Return the (x, y) coordinate for the center point of the cell that contains the specified text.  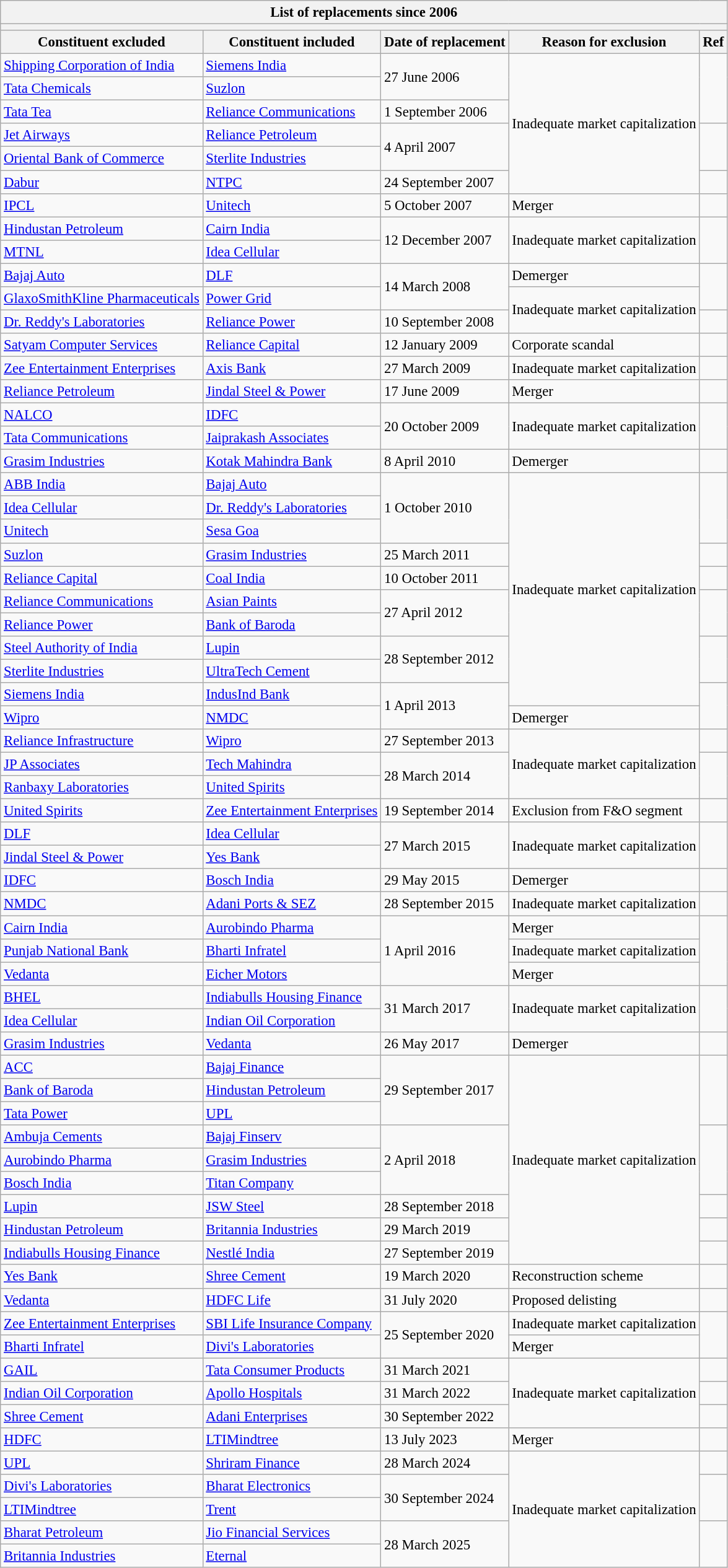
Corporate scandal (604, 345)
Jaiprakash Associates (292, 438)
27 June 2006 (445, 77)
Shipping Corporation of India (102, 66)
10 October 2011 (445, 578)
Axis Bank (292, 368)
Constituent included (292, 42)
Tata Chemicals (102, 89)
Power Grid (292, 299)
ABB India (102, 484)
Tech Mahindra (292, 764)
Ref (714, 42)
31 July 2020 (445, 1300)
GlaxoSmithKline Pharmaceuticals (102, 299)
Coal India (292, 578)
29 March 2019 (445, 1230)
1 October 2010 (445, 508)
12 December 2007 (445, 240)
Oriental Bank of Commerce (102, 159)
Eternal (292, 1556)
30 September 2022 (445, 1416)
1 April 2013 (445, 706)
27 March 2015 (445, 845)
19 March 2020 (445, 1277)
HDFC Life (292, 1300)
ACC (102, 1067)
25 March 2011 (445, 554)
12 January 2009 (445, 345)
5 October 2007 (445, 205)
19 September 2014 (445, 811)
29 May 2015 (445, 880)
Proposed delisting (604, 1300)
SBI Life Insurance Company (292, 1323)
8 April 2010 (445, 462)
Ambuja Cements (102, 1137)
20 October 2009 (445, 426)
Tata Communications (102, 438)
Ranbaxy Laboratories (102, 787)
31 March 2021 (445, 1370)
27 March 2009 (445, 368)
Reconstruction scheme (604, 1277)
Date of replacement (445, 42)
Bajaj Finance (292, 1067)
14 March 2008 (445, 286)
Steel Authority of India (102, 648)
Tata Consumer Products (292, 1370)
JP Associates (102, 764)
1 September 2006 (445, 112)
Jet Airways (102, 136)
Sesa Goa (292, 532)
27 April 2012 (445, 612)
Nestlé India (292, 1253)
Eicher Motors (292, 974)
28 March 2025 (445, 1544)
IPCL (102, 205)
26 May 2017 (445, 1044)
JSW Steel (292, 1207)
Reason for exclusion (604, 42)
4 April 2007 (445, 147)
Bharat Petroleum (102, 1533)
25 September 2020 (445, 1334)
29 September 2017 (445, 1090)
MTNL (102, 252)
Trent (292, 1510)
27 September 2019 (445, 1253)
NTPC (292, 182)
Titan Company (292, 1183)
Punjab National Bank (102, 950)
27 September 2013 (445, 741)
Tata Tea (102, 112)
NALCO (102, 415)
IndusInd Bank (292, 694)
Shriram Finance (292, 1463)
2 April 2018 (445, 1160)
Dabur (102, 182)
List of replacements since 2006 (364, 12)
Constituent excluded (102, 42)
Apollo Hospitals (292, 1393)
BHEL (102, 997)
30 September 2024 (445, 1498)
28 September 2018 (445, 1207)
HDFC (102, 1440)
Reliance Infrastructure (102, 741)
Jio Financial Services (292, 1533)
Asian Paints (292, 601)
10 September 2008 (445, 322)
Tata Power (102, 1113)
UltraTech Cement (292, 671)
Bharat Electronics (292, 1486)
31 March 2022 (445, 1393)
28 March 2024 (445, 1463)
28 September 2012 (445, 659)
Bajaj Finserv (292, 1137)
24 September 2007 (445, 182)
Exclusion from F&O segment (604, 811)
13 July 2023 (445, 1440)
GAIL (102, 1370)
Adani Enterprises (292, 1416)
28 March 2014 (445, 776)
Kotak Mahindra Bank (292, 462)
31 March 2017 (445, 1009)
1 April 2016 (445, 950)
Adani Ports & SEZ (292, 904)
Satyam Computer Services (102, 345)
17 June 2009 (445, 392)
28 September 2015 (445, 904)
